Extract the [X, Y] coordinate from the center of the cell holding the provided text.  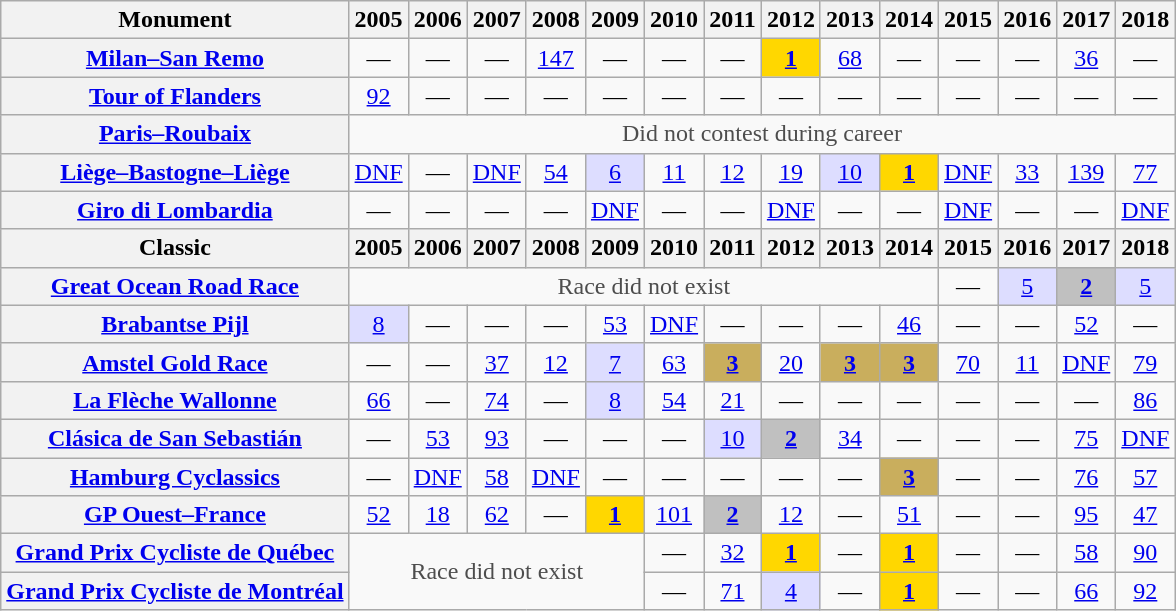
46 [908, 324]
Grand Prix Cycliste de Montréal [175, 591]
101 [674, 515]
74 [496, 400]
GP Ouest–France [175, 515]
32 [733, 553]
Tour of Flanders [175, 96]
95 [1086, 515]
62 [496, 515]
Giro di Lombardia [175, 210]
76 [1086, 477]
Great Ocean Road Race [175, 286]
71 [733, 591]
Milan–San Remo [175, 58]
Amstel Gold Race [175, 362]
Did not contest during career [762, 134]
4 [790, 591]
21 [733, 400]
63 [674, 362]
51 [908, 515]
19 [790, 172]
Paris–Roubaix [175, 134]
Hamburg Cyclassics [175, 477]
75 [1086, 438]
68 [850, 58]
36 [1086, 58]
139 [1086, 172]
79 [1146, 362]
20 [790, 362]
Clásica de San Sebastián [175, 438]
57 [1146, 477]
47 [1146, 515]
La Flèche Wallonne [175, 400]
70 [968, 362]
33 [1028, 172]
6 [614, 172]
86 [1146, 400]
90 [1146, 553]
Grand Prix Cycliste de Québec [175, 553]
93 [496, 438]
7 [614, 362]
Monument [175, 20]
37 [496, 362]
Liège–Bastogne–Liège [175, 172]
Brabantse Pijl [175, 324]
147 [556, 58]
Classic [175, 248]
34 [850, 438]
18 [438, 515]
77 [1146, 172]
